Pinpoint the cell where the given text exists, returning its [X, Y] midpoint coordinate. 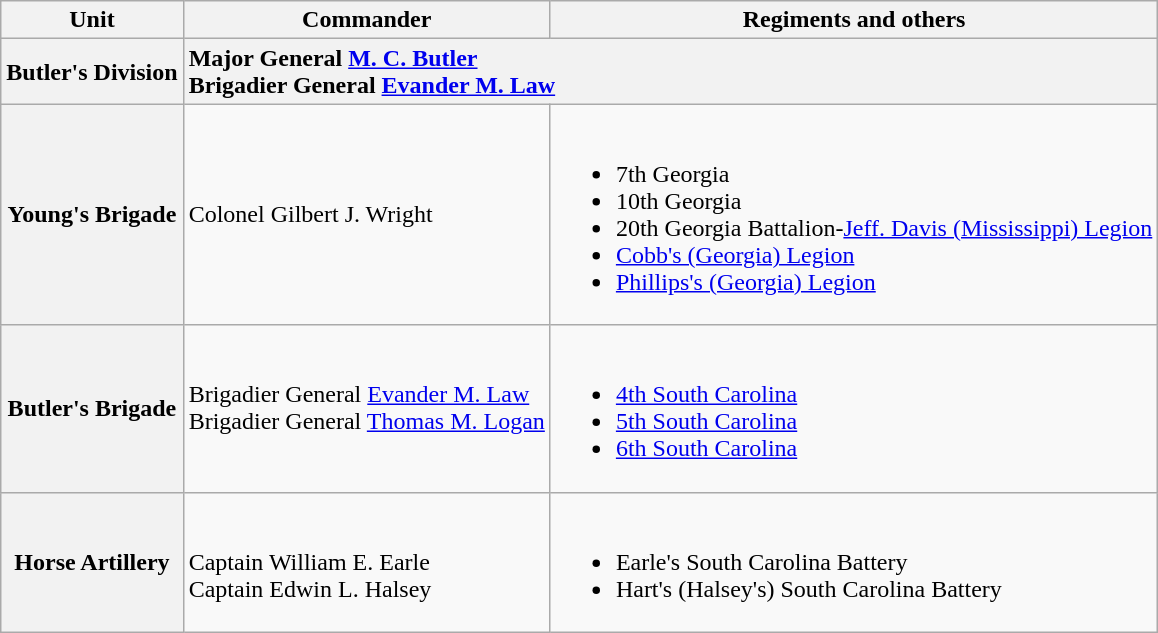
Brigadier General Evander M. LawBrigadier General Thomas M. Logan [366, 408]
Regiments and others [854, 20]
Earle's South Carolina BatteryHart's (Halsey's) South Carolina Battery [854, 562]
Unit [92, 20]
Commander [366, 20]
7th Georgia10th Georgia20th Georgia Battalion-Jeff. Davis (Mississippi) LegionCobb's (Georgia) LegionPhillips's (Georgia) Legion [854, 214]
Young's Brigade [92, 214]
Butler's Brigade [92, 408]
Major General M. C. Butler Brigadier General Evander M. Law [670, 72]
4th South Carolina5th South Carolina6th South Carolina [854, 408]
Colonel Gilbert J. Wright [366, 214]
Captain William E. EarleCaptain Edwin L. Halsey [366, 562]
Horse Artillery [92, 562]
Butler's Division [92, 72]
